Pinpoint the cell where the given text exists, returning its (X, Y) midpoint coordinate. 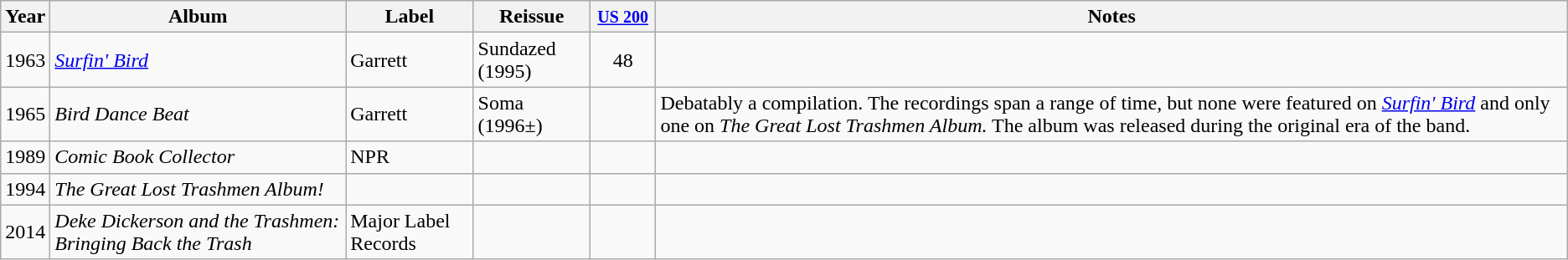
Album (198, 17)
1965 (25, 114)
Label (410, 17)
US 200 (623, 17)
Notes (1112, 17)
Deke Dickerson and the Trashmen: Bringing Back the Trash (198, 232)
Soma (1996±) (531, 114)
Bird Dance Beat (198, 114)
1963 (25, 60)
Major Label Records (410, 232)
Sundazed (1995) (531, 60)
NPR (410, 157)
Year (25, 17)
Reissue (531, 17)
48 (623, 60)
1989 (25, 157)
1994 (25, 189)
Surfin' Bird (198, 60)
Comic Book Collector (198, 157)
The Great Lost Trashmen Album! (198, 189)
2014 (25, 232)
